Find where the given text appears and provide that cell's center as (x, y) coordinate. 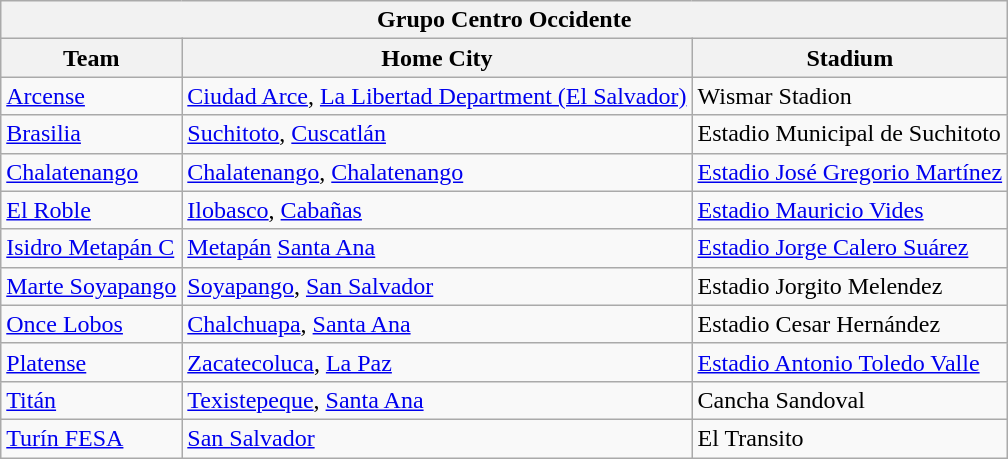
Estadio José Gregorio Martínez (850, 172)
Zacatecoluca, La Paz (437, 362)
Titán (92, 400)
Grupo Centro Occidente (504, 20)
Stadium (850, 58)
Turín FESA (92, 438)
Estadio Antonio Toledo Valle (850, 362)
Estadio Cesar Hernández (850, 324)
Chalatenango, Chalatenango (437, 172)
Once Lobos (92, 324)
Brasilia (92, 134)
Cancha Sandoval (850, 400)
Texistepeque, Santa Ana (437, 400)
Estadio Municipal de Suchitoto (850, 134)
Wismar Stadion (850, 96)
Chalatenango (92, 172)
Chalchuapa, Santa Ana (437, 324)
Arcense (92, 96)
Marte Soyapango (92, 286)
Team (92, 58)
Ciudad Arce, La Libertad Department (El Salvador) (437, 96)
Estadio Jorge Calero Suárez (850, 248)
El Transito (850, 438)
Soyapango, San Salvador (437, 286)
Metapán Santa Ana (437, 248)
Ilobasco, Cabañas (437, 210)
Estadio Jorgito Melendez (850, 286)
Platense (92, 362)
Estadio Mauricio Vides (850, 210)
Suchitoto, Cuscatlán (437, 134)
San Salvador (437, 438)
El Roble (92, 210)
Home City (437, 58)
Isidro Metapán C (92, 248)
